Detect which cell encompasses the target text, then output its (X, Y) center coordinate. 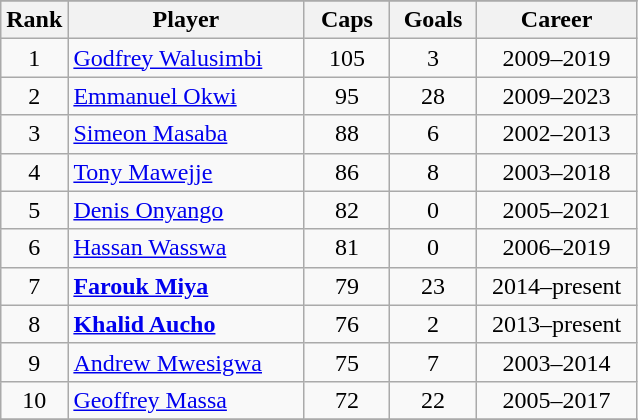
2009–2019 (556, 58)
9 (34, 362)
5 (34, 210)
10 (34, 400)
Rank (34, 20)
Career (556, 20)
2003–2014 (556, 362)
2005–2021 (556, 210)
Andrew Mwesigwa (186, 362)
Simeon Masaba (186, 134)
Player (186, 20)
Caps (347, 20)
Tony Mawejje (186, 172)
1 (34, 58)
2009–2023 (556, 96)
105 (347, 58)
81 (347, 248)
2013–present (556, 324)
23 (433, 286)
Emmanuel Okwi (186, 96)
Denis Onyango (186, 210)
Hassan Wasswa (186, 248)
95 (347, 96)
2005–2017 (556, 400)
79 (347, 286)
2002–2013 (556, 134)
82 (347, 210)
Godfrey Walusimbi (186, 58)
2006–2019 (556, 248)
75 (347, 362)
86 (347, 172)
72 (347, 400)
Khalid Aucho (186, 324)
2003–2018 (556, 172)
88 (347, 134)
28 (433, 96)
Geoffrey Massa (186, 400)
4 (34, 172)
Farouk Miya (186, 286)
2014–present (556, 286)
Goals (433, 20)
22 (433, 400)
76 (347, 324)
